Capture the cell that displays the provided text and extract its [x, y] central coordinate. 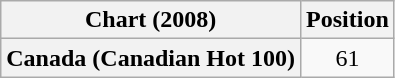
61 [348, 58]
Position [348, 20]
Chart (2008) [151, 20]
Canada (Canadian Hot 100) [151, 58]
